Search for the cell housing the specified text and yield its [x, y] center coordinate. 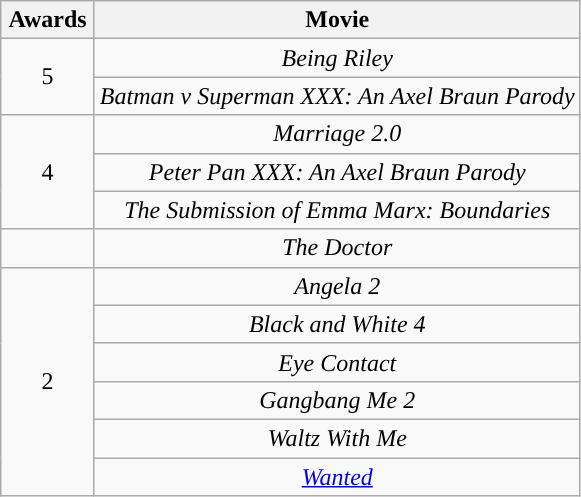
The Doctor [337, 248]
Waltz With Me [337, 438]
Awards [48, 20]
Being Riley [337, 58]
Wanted [337, 477]
Black and White 4 [337, 324]
The Submission of Emma Marx: Boundaries [337, 210]
2 [48, 381]
5 [48, 77]
4 [48, 172]
Eye Contact [337, 362]
Angela 2 [337, 286]
Movie [337, 20]
Batman v Superman XXX: An Axel Braun Parody [337, 96]
Gangbang Me 2 [337, 400]
Marriage 2.0 [337, 134]
Peter Pan XXX: An Axel Braun Parody [337, 172]
